Output the [X, Y] coordinate of the center of the cell containing the given text.  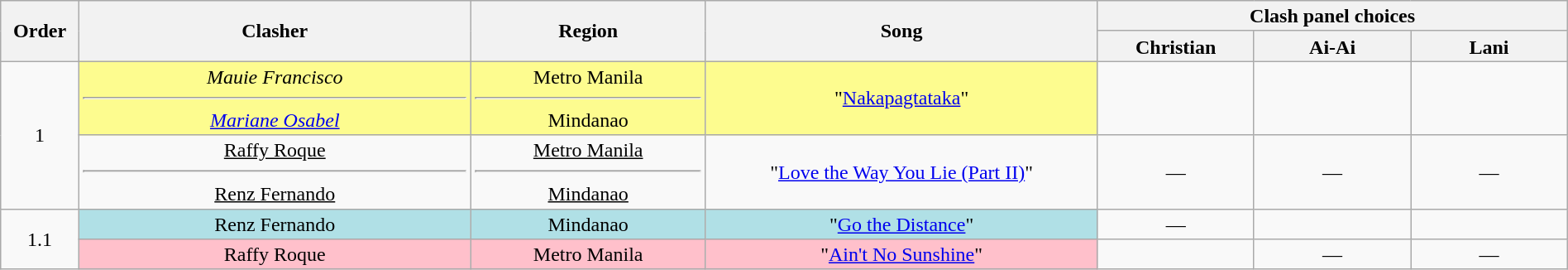
Raffy Roque [275, 255]
1.1 [40, 239]
Metro Manila [588, 255]
Ai-Ai [1331, 46]
Mindanao [588, 224]
Christian [1176, 46]
Region [588, 31]
"Love the Way You Lie (Part II)" [901, 172]
Lani [1489, 46]
Clasher [275, 31]
"Go the Distance" [901, 224]
Song [901, 31]
"Ain't No Sunshine" [901, 255]
Order [40, 31]
"Nakapagtataka" [901, 98]
Renz Fernando [275, 224]
Clash panel choices [1332, 17]
Mauie FranciscoMariane Osabel [275, 98]
1 [40, 135]
Raffy RoqueRenz Fernando [275, 172]
